Identify which cell holds the provided text, then report its (x, y) central coordinate. 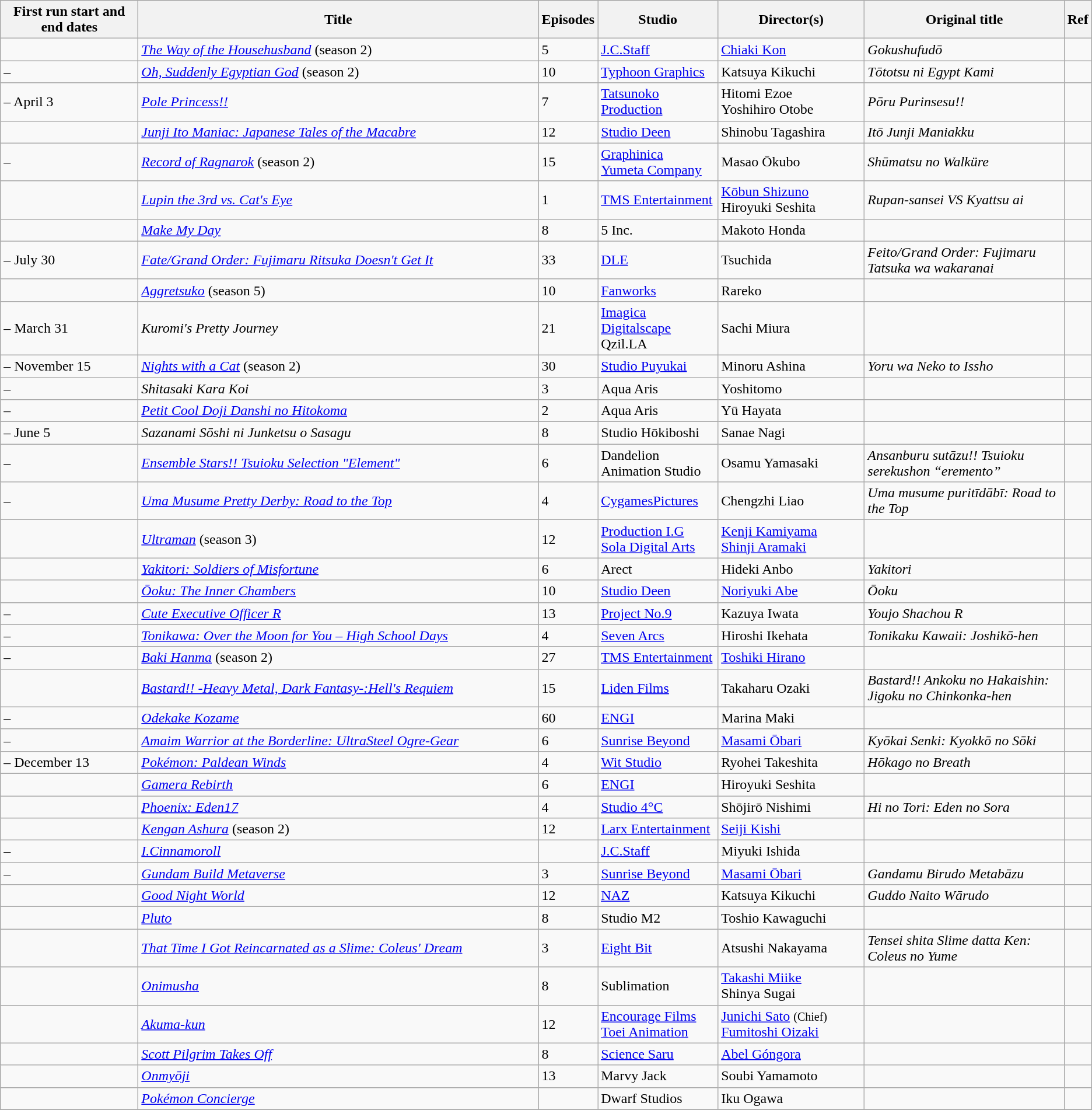
Studio Puyukai (658, 366)
33 (568, 260)
Sazanami Sōshi ni Junketsu o Sasagu (338, 433)
Makoto Honda (791, 230)
Kyōkai Senki: Kyokkō no Sōki (964, 740)
7 (568, 102)
Kazuya Iwata (791, 613)
Ōoku: The Inner Chambers (338, 591)
Kengan Ashura (season 2) (338, 829)
Miyuki Ishida (791, 851)
Odekake Kozame (338, 718)
Chiaki Kon (791, 50)
Scott Pilgrim Takes Off (338, 1054)
Pokémon Concierge (338, 1098)
21 (568, 328)
Kuromi's Pretty Journey (338, 328)
Takaharu Ozaki (791, 687)
GraphinicaYumeta Company (658, 162)
Yakitori: Soldiers of Misfortune (338, 569)
Hideki Anbo (791, 569)
Kōbun ShizunoHiroyuki Seshita (791, 200)
Eight Bit (658, 948)
CygamesPictures (658, 501)
Sanae Nagi (791, 433)
Rareko (791, 290)
Onmyōji (338, 1076)
Pōru Purinsesu!! (964, 102)
5 Inc. (658, 230)
Liden Films (658, 687)
Title (338, 20)
Hitomi EzoeYoshihiro Otobe (791, 102)
Tatsunoko Production (658, 102)
Masao Ōkubo (791, 162)
Hi no Tori: Eden no Sora (964, 807)
Noriyuki Abe (791, 591)
Yakitori (964, 569)
NAZ (658, 896)
Guddo Naito Wārudo (964, 896)
Tensei shita Slime datta Ken: Coleus no Yume (964, 948)
2 (568, 411)
First run start and end dates (69, 20)
Wit Studio (658, 762)
Encourage FilmsToei Animation (658, 1024)
Original title (964, 20)
Dwarf Studios (658, 1098)
Fate/Grand Order: Fujimaru Ritsuka Doesn't Get It (338, 260)
60 (568, 718)
Science Saru (658, 1054)
Shinobu Tagashira (791, 132)
Production I.GSola Digital Arts (658, 539)
DLE (658, 260)
Fanworks (658, 290)
Seven Arcs (658, 636)
Hiroyuki Seshita (791, 784)
I.Cinnamoroll (338, 851)
– April 3 (69, 102)
Rupan-sansei VS Kyattsu ai (964, 200)
Studio M2 (658, 918)
Tonikawa: Over the Moon for You – High School Days (338, 636)
The Way of the Househusband (season 2) (338, 50)
Junji Ito Maniac: Japanese Tales of the Macabre (338, 132)
Tōtotsu ni Egypt Kami (964, 72)
Youjo Shachou R (964, 613)
Ultraman (season 3) (338, 539)
Marina Maki (791, 718)
Pole Princess!! (338, 102)
Bastard!! -Heavy Metal, Dark Fantasy-:Hell's Requiem (338, 687)
Studio 4°C (658, 807)
Pluto (338, 918)
Gandamu Birudo Metabāzu (964, 874)
Ryohei Takeshita (791, 762)
Imagica DigitalscapeQzil.LA (658, 328)
Ref (1078, 20)
Studio Hōkiboshi (658, 433)
5 (568, 50)
– July 30 (69, 260)
Shitasaki Kara Koi (338, 388)
Pokémon: Paldean Winds (338, 762)
Hōkago no Breath (964, 762)
Sachi Miura (791, 328)
Toshio Kawaguchi (791, 918)
Bastard!! Ankoku no Hakaishin: Jigoku no Chinkonka-hen (964, 687)
– November 15 (69, 366)
Cute Executive Officer R (338, 613)
Onimusha (338, 986)
Tsuchida (791, 260)
Shūmatsu no Walküre (964, 162)
Ansanburu sutāzu!! Tsuioku serekushon “eremento” (964, 463)
Make My Day (338, 230)
– June 5 (69, 433)
Minoru Ashina (791, 366)
Gundam Build Metaverse (338, 874)
30 (568, 366)
Director(s) (791, 20)
Petit Cool Doji Danshi no Hitokoma (338, 411)
Nights with a Cat (season 2) (338, 366)
That Time I Got Reincarnated as a Slime: Coleus' Dream (338, 948)
Itō Junji Maniakku (964, 132)
Feito/Grand Order: Fujimaru Tatsuka wa wakaranai (964, 260)
Akuma-kun (338, 1024)
1 (568, 200)
Yoshitomo (791, 388)
Episodes (568, 20)
Osamu Yamasaki (791, 463)
Phoenix: Eden17 (338, 807)
– March 31 (69, 328)
Tonikaku Kawaii: Joshikō-hen (964, 636)
Oh, Suddenly Egyptian God (season 2) (338, 72)
Chengzhi Liao (791, 501)
Ensemble Stars!! Tsuioku Selection "Element" (338, 463)
Seiji Kishi (791, 829)
– December 13 (69, 762)
Ōoku (964, 591)
Takashi Miike Shinya Sugai (791, 986)
Junichi Sato (Chief)Fumitoshi Oizaki (791, 1024)
Aggretsuko (season 5) (338, 290)
Amaim Warrior at the Borderline: UltraSteel Ogre-Gear (338, 740)
Hiroshi Ikehata (791, 636)
Arect (658, 569)
Sublimation (658, 986)
Good Night World (338, 896)
Gamera Rebirth (338, 784)
Marvy Jack (658, 1076)
Gokushufudō (964, 50)
Record of Ragnarok (season 2) (338, 162)
Soubi Yamamoto (791, 1076)
Typhoon Graphics (658, 72)
Lupin the 3rd vs. Cat's Eye (338, 200)
Uma Musume Pretty Derby: Road to the Top (338, 501)
Baki Hanma (season 2) (338, 658)
Toshiki Hirano (791, 658)
Larx Entertainment (658, 829)
Atsushi Nakayama (791, 948)
Uma musume puritīdābī: Road to the Top (964, 501)
Yoru wa Neko to Issho (964, 366)
27 (568, 658)
Project No.9 (658, 613)
Yū Hayata (791, 411)
Shōjirō Nishimi (791, 807)
Dandelion Animation Studio (658, 463)
Abel Góngora (791, 1054)
Kenji KamiyamaShinji Aramaki (791, 539)
Studio (658, 20)
Iku Ogawa (791, 1098)
